Locate the cell with the specified text and output its [x, y] center coordinate. 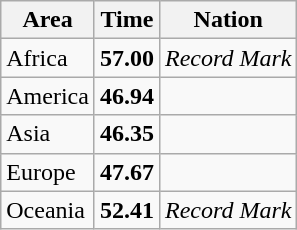
52.41 [126, 210]
America [48, 96]
46.35 [126, 134]
Oceania [48, 210]
47.67 [126, 172]
57.00 [126, 58]
Time [126, 20]
Area [48, 20]
46.94 [126, 96]
Europe [48, 172]
Nation [228, 20]
Asia [48, 134]
Africa [48, 58]
